Return the [x, y] coordinate for the center point of the cell that contains the specified text.  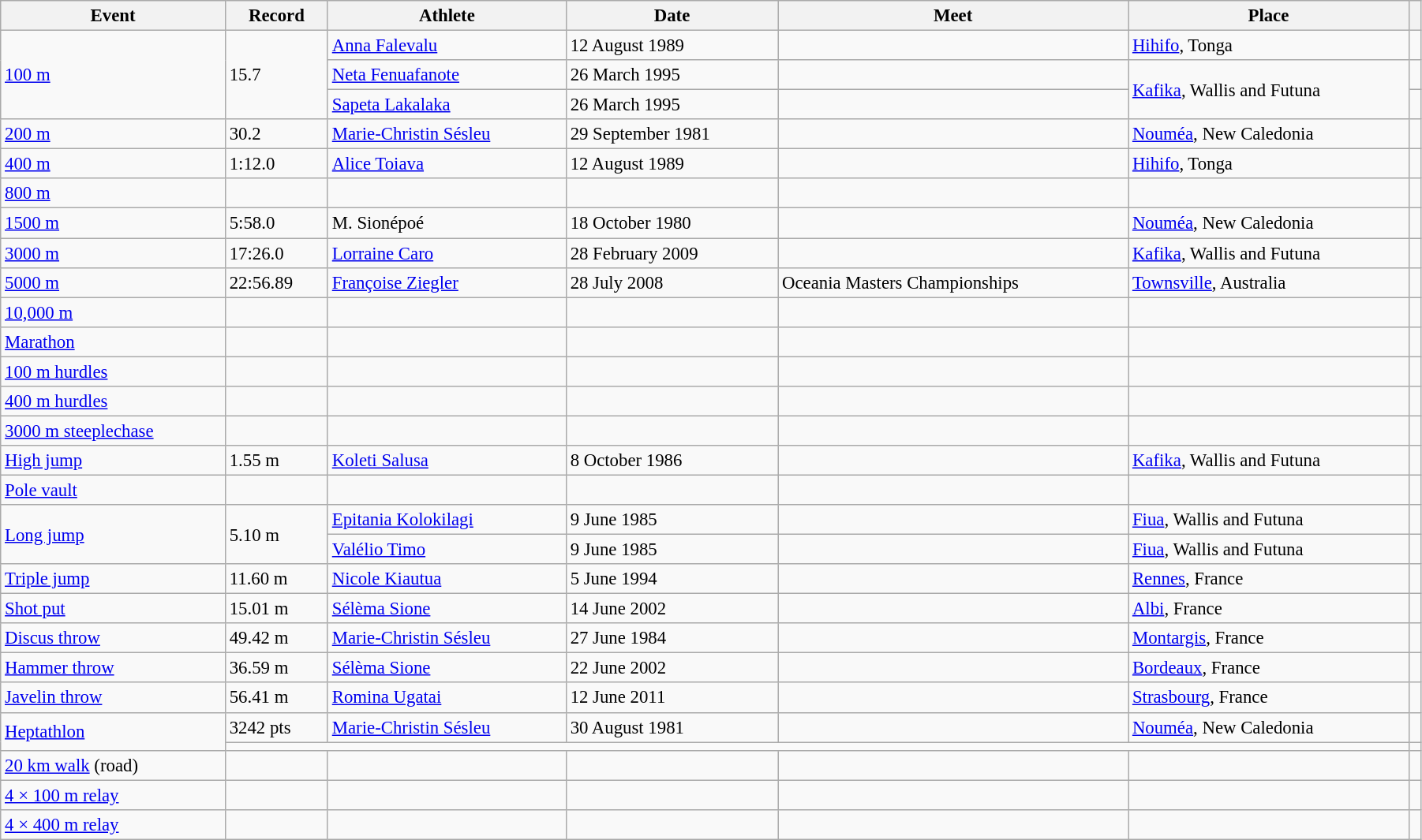
Epitania Kolokilagi [447, 520]
14 June 2002 [672, 609]
5 June 1994 [672, 579]
Neta Fenuafanote [447, 75]
Shot put [114, 609]
20 km walk (road) [114, 765]
36.59 m [276, 668]
Date [672, 16]
Event [114, 16]
30.2 [276, 134]
400 m hurdles [114, 401]
Anna Falevalu [447, 46]
17:26.0 [276, 253]
Record [276, 16]
Pole vault [114, 490]
Heptathlon [114, 731]
Valélio Timo [447, 550]
49.42 m [276, 638]
M. Sionépoé [447, 223]
5000 m [114, 282]
15.01 m [276, 609]
28 February 2009 [672, 253]
4 × 400 m relay [114, 825]
Françoise Ziegler [447, 282]
15.7 [276, 76]
Marathon [114, 342]
3000 m steeplechase [114, 431]
22 June 2002 [672, 668]
Javelin throw [114, 698]
Albi, France [1269, 609]
High jump [114, 461]
Bordeaux, France [1269, 668]
Strasbourg, France [1269, 698]
56.41 m [276, 698]
Sapeta Lakalaka [447, 105]
1:12.0 [276, 164]
Oceania Masters Championships [953, 282]
10,000 m [114, 312]
100 m hurdles [114, 371]
Lorraine Caro [447, 253]
1.55 m [276, 461]
Hammer throw [114, 668]
5:58.0 [276, 223]
800 m [114, 193]
29 September 1981 [672, 134]
100 m [114, 76]
Triple jump [114, 579]
Long jump [114, 535]
Townsville, Australia [1269, 282]
3000 m [114, 253]
Meet [953, 16]
12 June 2011 [672, 698]
Koleti Salusa [447, 461]
Place [1269, 16]
3242 pts [276, 727]
Athlete [447, 16]
30 August 1981 [672, 727]
1500 m [114, 223]
Rennes, France [1269, 579]
Romina Ugatai [447, 698]
8 October 1986 [672, 461]
11.60 m [276, 579]
28 July 2008 [672, 282]
22:56.89 [276, 282]
18 October 1980 [672, 223]
Discus throw [114, 638]
Montargis, France [1269, 638]
4 × 100 m relay [114, 795]
200 m [114, 134]
5.10 m [276, 535]
400 m [114, 164]
27 June 1984 [672, 638]
Nicole Kiautua [447, 579]
Alice Toiava [447, 164]
